Identify which cell holds the provided text, then report its (x, y) central coordinate. 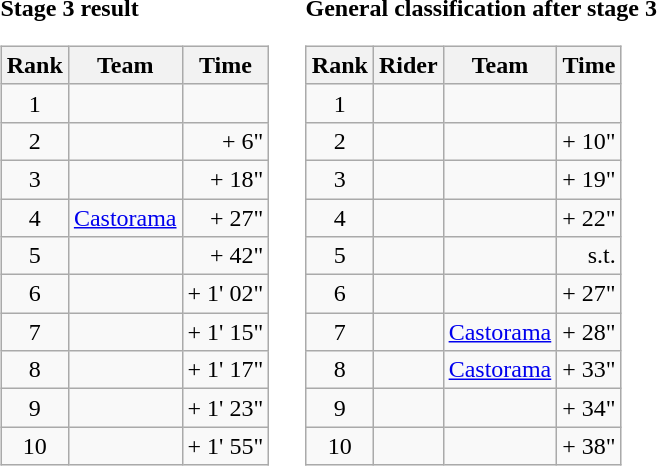
+ 1' 55" (226, 446)
+ 42" (226, 256)
+ 1' 02" (226, 294)
+ 33" (589, 370)
+ 1' 23" (226, 408)
+ 1' 17" (226, 370)
+ 34" (589, 408)
+ 38" (589, 446)
+ 1' 15" (226, 332)
s.t. (589, 256)
+ 10" (589, 141)
+ 28" (589, 332)
Rider (408, 65)
+ 18" (226, 179)
+ 22" (589, 217)
+ 19" (589, 179)
+ 6" (226, 141)
